Determine the [X, Y] coordinate at the center of the cell enclosing the given text.  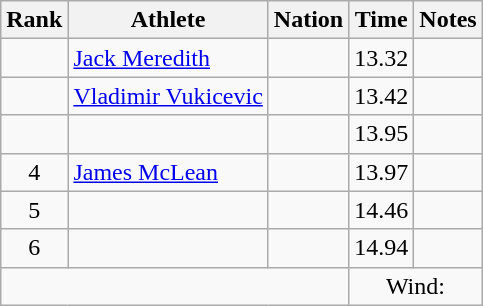
13.42 [382, 96]
14.94 [382, 248]
James McLean [168, 172]
Rank [34, 20]
Jack Meredith [168, 58]
6 [34, 248]
Nation [308, 20]
4 [34, 172]
Athlete [168, 20]
Time [382, 20]
5 [34, 210]
13.32 [382, 58]
13.95 [382, 134]
Vladimir Vukicevic [168, 96]
13.97 [382, 172]
Wind: [416, 286]
Notes [448, 20]
14.46 [382, 210]
